Pinpoint the cell where the given text exists, returning its [x, y] midpoint coordinate. 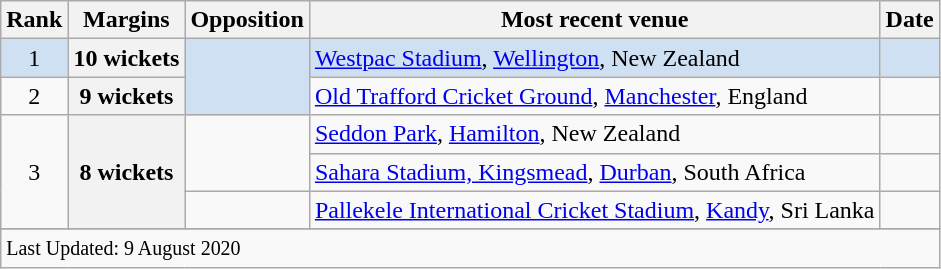
9 wickets [126, 96]
8 wickets [126, 172]
Pallekele International Cricket Stadium, Kandy, Sri Lanka [594, 210]
1 [34, 58]
Date [910, 20]
Opposition [247, 20]
Sahara Stadium, Kingsmead, Durban, South Africa [594, 172]
Most recent venue [594, 20]
Margins [126, 20]
Seddon Park, Hamilton, New Zealand [594, 134]
Westpac Stadium, Wellington, New Zealand [594, 58]
3 [34, 172]
Last Updated: 9 August 2020 [470, 248]
10 wickets [126, 58]
Old Trafford Cricket Ground, Manchester, England [594, 96]
Rank [34, 20]
2 [34, 96]
